Find where the given text appears and provide that cell's center as [x, y] coordinate. 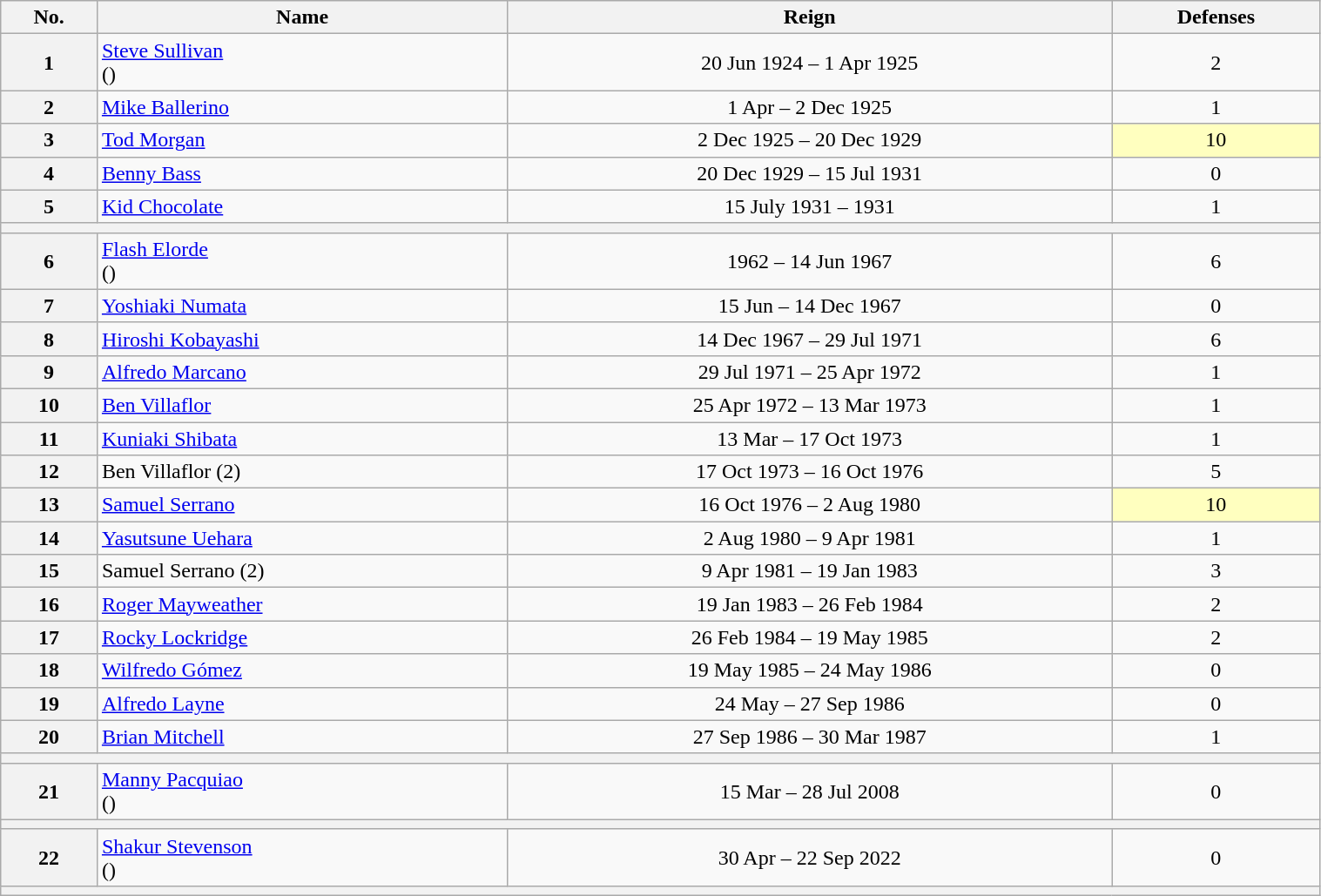
14 Dec 1967 – 29 Jul 1971 [810, 339]
15 July 1931 – 1931 [810, 206]
Yoshiaki Numata [301, 306]
Samuel Serrano (2) [301, 571]
Hiroshi Kobayashi [301, 339]
Tod Morgan [301, 140]
22 [49, 857]
Reign [810, 17]
13 Mar – 17 Oct 1973 [810, 438]
24 May – 27 Sep 1986 [810, 704]
Brian Mitchell [301, 737]
Steve Sullivan() [301, 63]
20 Jun 1924 – 1 Apr 1925 [810, 63]
14 [49, 538]
16 Oct 1976 – 2 Aug 1980 [810, 505]
Benny Bass [301, 173]
15 [49, 571]
26 Feb 1984 – 19 May 1985 [810, 637]
Alfredo Marcano [301, 372]
No. [49, 17]
1962 – 14 Jun 1967 [810, 261]
25 Apr 1972 – 13 Mar 1973 [810, 405]
20 [49, 737]
1 Apr – 2 Dec 1925 [810, 107]
18 [49, 670]
27 Sep 1986 – 30 Mar 1987 [810, 737]
19 Jan 1983 – 26 Feb 1984 [810, 604]
21 [49, 791]
Roger Mayweather [301, 604]
20 Dec 1929 – 15 Jul 1931 [810, 173]
Kuniaki Shibata [301, 438]
Rocky Lockridge [301, 637]
Yasutsune Uehara [301, 538]
8 [49, 339]
Kid Chocolate [301, 206]
17 Oct 1973 – 16 Oct 1976 [810, 472]
Alfredo Layne [301, 704]
Wilfredo Gómez [301, 670]
2 Dec 1925 – 20 Dec 1929 [810, 140]
4 [49, 173]
9 [49, 372]
30 Apr – 22 Sep 2022 [810, 857]
7 [49, 306]
Name [301, 17]
9 Apr 1981 – 19 Jan 1983 [810, 571]
17 [49, 637]
Shakur Stevenson() [301, 857]
Manny Pacquiao() [301, 791]
Flash Elorde() [301, 261]
16 [49, 604]
13 [49, 505]
12 [49, 472]
2 Aug 1980 – 9 Apr 1981 [810, 538]
Ben Villaflor (2) [301, 472]
15 Mar – 28 Jul 2008 [810, 791]
Defenses [1216, 17]
Ben Villaflor [301, 405]
29 Jul 1971 – 25 Apr 1972 [810, 372]
19 [49, 704]
11 [49, 438]
19 May 1985 – 24 May 1986 [810, 670]
Mike Ballerino [301, 107]
15 Jun – 14 Dec 1967 [810, 306]
Samuel Serrano [301, 505]
